Identify which cell holds the provided text, then report its [X, Y] central coordinate. 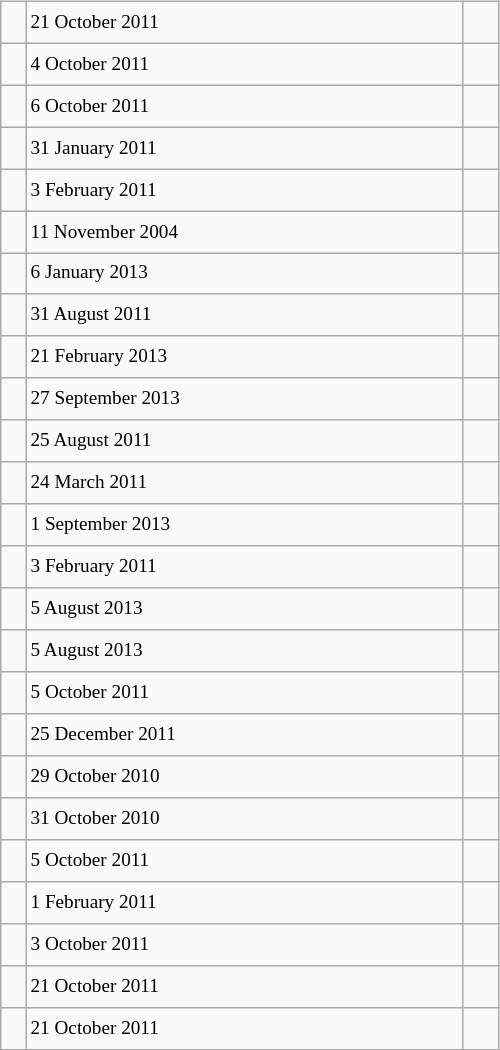
6 January 2013 [244, 274]
31 January 2011 [244, 148]
4 October 2011 [244, 64]
24 March 2011 [244, 483]
29 October 2010 [244, 777]
1 September 2013 [244, 525]
31 August 2011 [244, 315]
6 October 2011 [244, 106]
25 December 2011 [244, 735]
31 October 2010 [244, 819]
25 August 2011 [244, 441]
27 September 2013 [244, 399]
11 November 2004 [244, 232]
21 February 2013 [244, 357]
3 October 2011 [244, 944]
1 February 2011 [244, 902]
